Provide the [X, Y] coordinate of the cell's center where the given text is located.  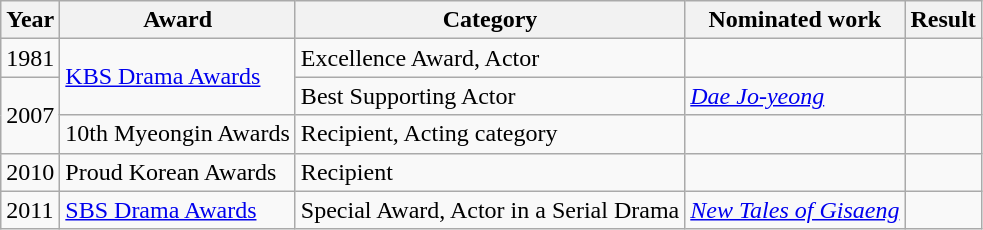
Category [490, 20]
SBS Drama Awards [178, 210]
Result [943, 20]
Nominated work [795, 20]
Best Supporting Actor [490, 96]
Special Award, Actor in a Serial Drama [490, 210]
2011 [30, 210]
2010 [30, 172]
Recipient [490, 172]
Proud Korean Awards [178, 172]
1981 [30, 58]
Award [178, 20]
Dae Jo-yeong [795, 96]
Year [30, 20]
KBS Drama Awards [178, 77]
Recipient, Acting category [490, 134]
10th Myeongin Awards [178, 134]
2007 [30, 115]
Excellence Award, Actor [490, 58]
New Tales of Gisaeng [795, 210]
